Scan for the cell matching the given text and deliver its [X, Y] coordinate at center. 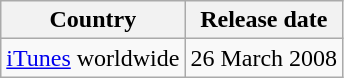
Release date [264, 20]
Country [93, 20]
iTunes worldwide [93, 58]
26 March 2008 [264, 58]
